Find where the given text appears and provide that cell's center as (x, y) coordinate. 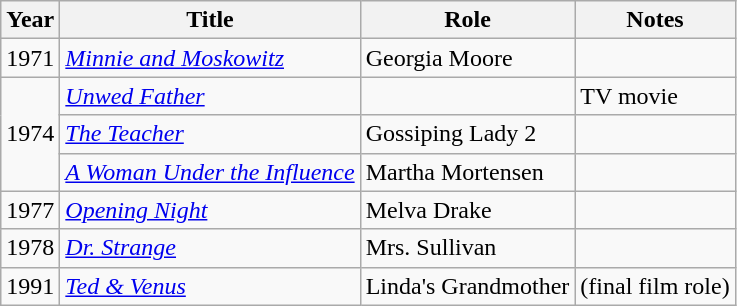
TV movie (655, 96)
Unwed Father (210, 96)
1971 (30, 58)
Dr. Strange (210, 248)
Title (210, 20)
1991 (30, 286)
Year (30, 20)
(final film role) (655, 286)
Role (468, 20)
A Woman Under the Influence (210, 172)
Georgia Moore (468, 58)
Melva Drake (468, 210)
Linda's Grandmother (468, 286)
1974 (30, 134)
The Teacher (210, 134)
Notes (655, 20)
1977 (30, 210)
Minnie and Moskowitz (210, 58)
Mrs. Sullivan (468, 248)
Opening Night (210, 210)
Gossiping Lady 2 (468, 134)
1978 (30, 248)
Martha Mortensen (468, 172)
Ted & Venus (210, 286)
